For the text-containing cell, return its midpoint in [X, Y] coordinate format. 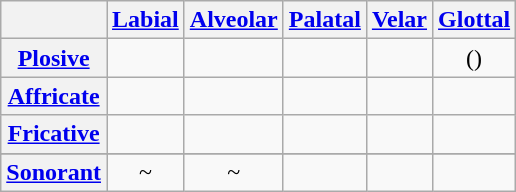
() [474, 58]
Plosive [54, 58]
Labial [145, 20]
Velar [399, 20]
Sonorant [54, 172]
Affricate [54, 96]
Glottal [474, 20]
Alveolar [234, 20]
Palatal [324, 20]
Fricative [54, 134]
